Locate the cell with the specified text and output its [x, y] center coordinate. 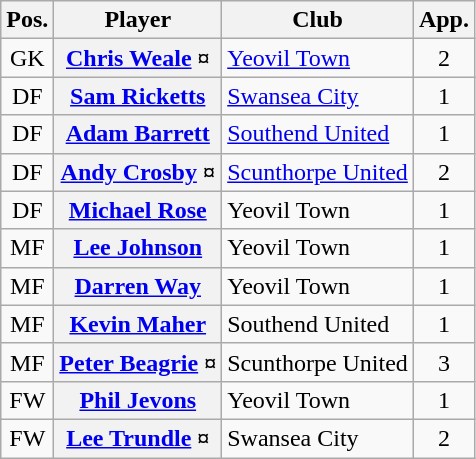
Phil Jevons [138, 400]
Pos. [28, 20]
Adam Barrett [138, 134]
Andy Crosby ¤ [138, 172]
Club [318, 20]
App. [444, 20]
Michael Rose [138, 210]
GK [28, 58]
Player [138, 20]
Peter Beagrie ¤ [138, 362]
3 [444, 362]
Sam Ricketts [138, 96]
Darren Way [138, 286]
Chris Weale ¤ [138, 58]
Lee Johnson [138, 248]
Kevin Maher [138, 324]
Lee Trundle ¤ [138, 438]
